Capture the cell that displays the provided text and extract its (X, Y) central coordinate. 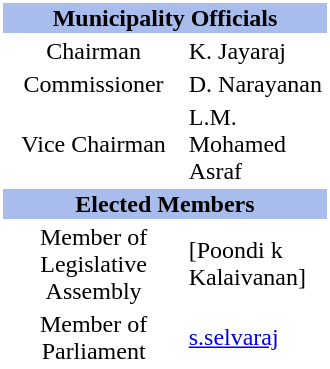
Member of Legislative Assembly (94, 264)
Elected Members (165, 204)
D. Narayanan (257, 84)
Commissioner (94, 84)
Chairman (94, 51)
s.selvaraj (257, 338)
L.M. Mohamed Asraf (257, 144)
[Poondi kKalaivanan] (257, 264)
Member of Parliament (94, 338)
Vice Chairman (94, 144)
Municipality Officials (165, 18)
K. Jayaraj (257, 51)
